From the cell containing the given text, extract its center point as [X, Y] coordinate. 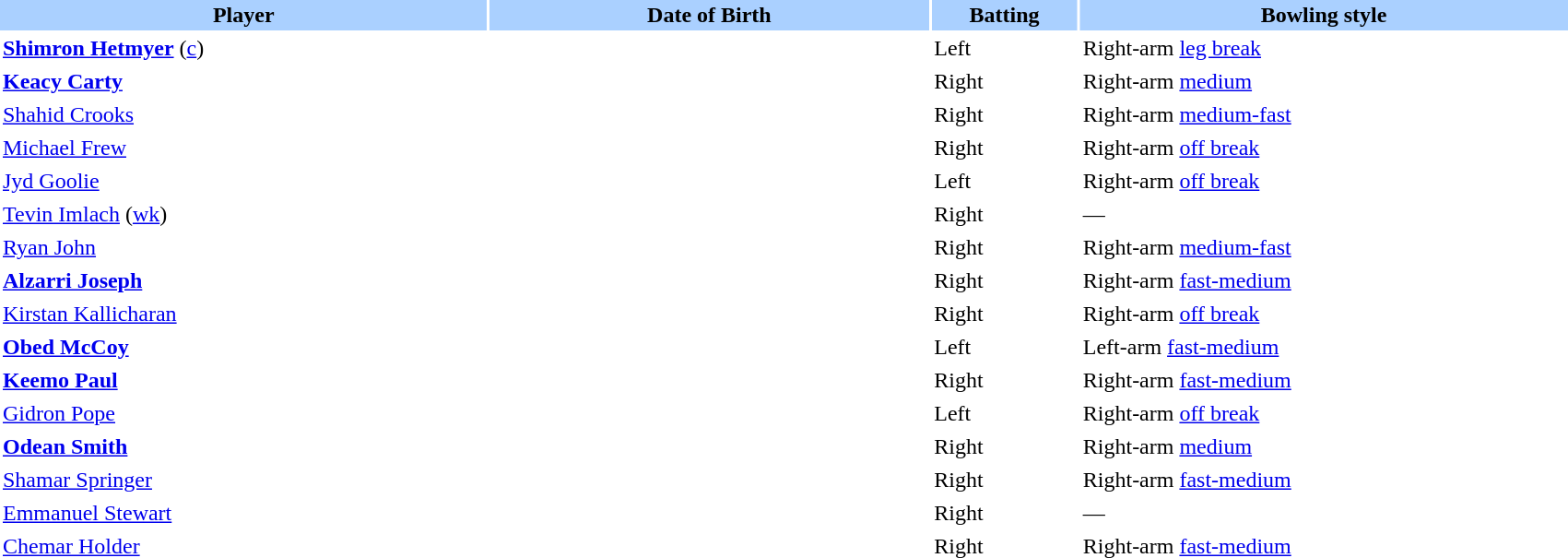
Alzarri Joseph [243, 280]
Batting [1005, 15]
Odean Smith [243, 446]
Player [243, 15]
Kirstan Kallicharan [243, 314]
Ryan John [243, 247]
Keemo Paul [243, 380]
Shimron Hetmyer (c) [243, 48]
Emmanuel Stewart [243, 513]
Shamar Springer [243, 480]
Keacy Carty [243, 81]
Gidron Pope [243, 413]
Bowling style [1324, 15]
Right-arm leg break [1324, 48]
Shahid Crooks [243, 114]
Jyd Goolie [243, 181]
Left-arm fast-medium [1324, 347]
Tevin Imlach (wk) [243, 214]
Michael Frew [243, 148]
Obed McCoy [243, 347]
Date of Birth [710, 15]
